Provide the [X, Y] coordinate of the cell's center where the given text is located.  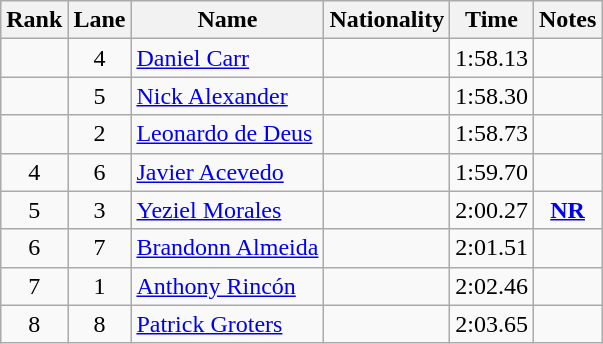
1:58.30 [492, 96]
1 [100, 286]
Anthony Rincón [228, 286]
2:02.46 [492, 286]
Time [492, 20]
Name [228, 20]
Brandonn Almeida [228, 248]
Nick Alexander [228, 96]
Notes [567, 20]
Javier Acevedo [228, 172]
Leonardo de Deus [228, 134]
NR [567, 210]
Patrick Groters [228, 324]
2:03.65 [492, 324]
Rank [34, 20]
2:00.27 [492, 210]
2 [100, 134]
Lane [100, 20]
1:59.70 [492, 172]
3 [100, 210]
1:58.13 [492, 58]
Nationality [387, 20]
1:58.73 [492, 134]
2:01.51 [492, 248]
Daniel Carr [228, 58]
Yeziel Morales [228, 210]
